Determine the (X, Y) coordinate at the center of the cell enclosing the given text.  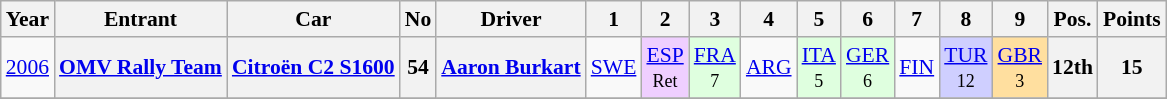
2 (664, 19)
54 (418, 68)
FIN (916, 68)
2006 (28, 68)
Entrant (140, 19)
15 (1132, 68)
OMV Rally Team (140, 68)
Citroën C2 S1600 (314, 68)
ITA5 (819, 68)
8 (966, 19)
SWE (614, 68)
Driver (510, 19)
Pos. (1072, 19)
No (418, 19)
ESPRet (664, 68)
GBR3 (1020, 68)
FRA7 (715, 68)
ARG (769, 68)
GER6 (868, 68)
3 (715, 19)
12th (1072, 68)
TUR12 (966, 68)
4 (769, 19)
Year (28, 19)
Points (1132, 19)
6 (868, 19)
9 (1020, 19)
5 (819, 19)
1 (614, 19)
7 (916, 19)
Aaron Burkart (510, 68)
Car (314, 19)
